Find where the given text appears and provide that cell's center as (X, Y) coordinate. 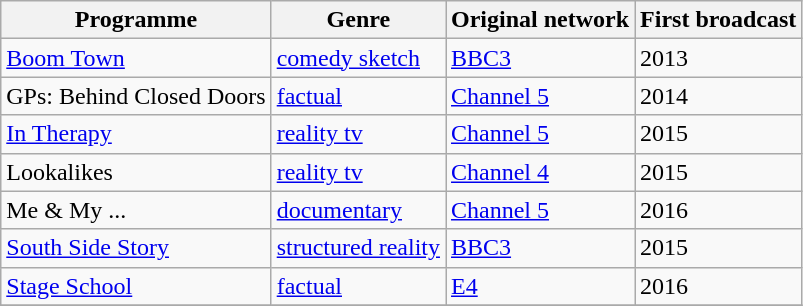
2014 (718, 96)
Channel 4 (540, 172)
Lookalikes (136, 172)
South Side Story (136, 248)
Stage School (136, 286)
Boom Town (136, 58)
documentary (358, 210)
Me & My ... (136, 210)
GPs: Behind Closed Doors (136, 96)
structured reality (358, 248)
Programme (136, 20)
E4 (540, 286)
In Therapy (136, 134)
comedy sketch (358, 58)
First broadcast (718, 20)
Original network (540, 20)
2013 (718, 58)
Genre (358, 20)
